Determine the (X, Y) coordinate at the center of the cell enclosing the given text.  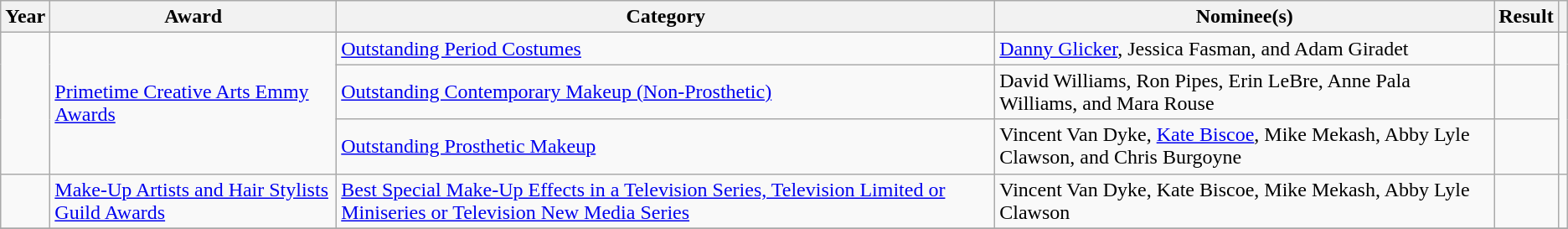
Make-Up Artists and Hair Stylists Guild Awards (193, 201)
Primetime Creative Arts Emmy Awards (193, 103)
Award (193, 17)
Vincent Van Dyke, Kate Biscoe, Mike Mekash, Abby Lyle Clawson, and Chris Burgoyne (1245, 146)
Outstanding Prosthetic Makeup (666, 146)
Category (666, 17)
Outstanding Contemporary Makeup (Non-Prosthetic) (666, 92)
Nominee(s) (1245, 17)
Outstanding Period Costumes (666, 49)
Vincent Van Dyke, Kate Biscoe, Mike Mekash, Abby Lyle Clawson (1245, 201)
Danny Glicker, Jessica Fasman, and Adam Giradet (1245, 49)
Best Special Make-Up Effects in a Television Series, Television Limited or Miniseries or Television New Media Series (666, 201)
Result (1526, 17)
Year (25, 17)
David Williams, Ron Pipes, Erin LeBre, Anne Pala Williams, and Mara Rouse (1245, 92)
